Search for the cell housing the specified text and yield its (X, Y) center coordinate. 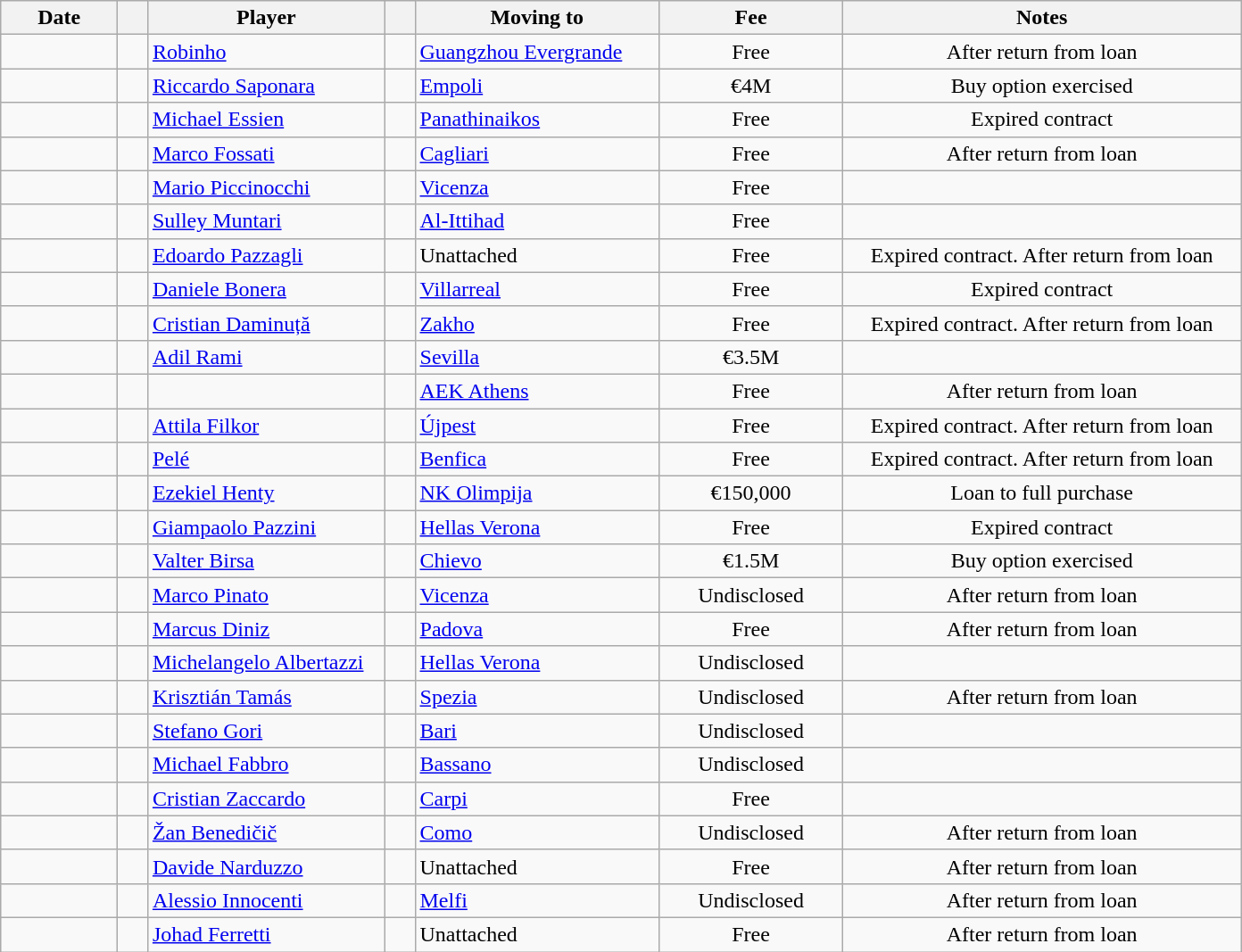
Žan Benedičič (266, 832)
Panathinaikos (537, 120)
Sevilla (537, 357)
€1.5M (751, 561)
Attila Filkor (266, 426)
Johad Ferretti (266, 934)
Empoli (537, 86)
Marco Fossati (266, 153)
Riccardo Saponara (266, 86)
Villarreal (537, 289)
Marcus Diniz (266, 629)
Krisztián Tamás (266, 697)
Padova (537, 629)
Mario Piccinocchi (266, 187)
Moving to (537, 18)
Ezekiel Henty (266, 493)
Cristian Zaccardo (266, 799)
Chievo (537, 561)
Spezia (537, 697)
Marco Pinato (266, 595)
Como (537, 832)
€3.5M (751, 357)
Benfica (537, 459)
Zakho (537, 323)
Michael Essien (266, 120)
Davide Narduzzo (266, 866)
Loan to full purchase (1042, 493)
€4M (751, 86)
Notes (1042, 18)
€150,000 (751, 493)
Carpi (537, 799)
Fee (751, 18)
Alessio Innocenti (266, 900)
NK Olimpija (537, 493)
Újpest (537, 426)
Melfi (537, 900)
Sulley Muntari (266, 221)
Al-Ittihad (537, 221)
Edoardo Pazzagli (266, 255)
Bassano (537, 765)
Bari (537, 731)
Pelé (266, 459)
Cagliari (537, 153)
Michael Fabbro (266, 765)
Guangzhou Evergrande (537, 52)
Giampaolo Pazzini (266, 527)
Valter Birsa (266, 561)
Daniele Bonera (266, 289)
AEK Athens (537, 391)
Michelangelo Albertazzi (266, 663)
Robinho (266, 52)
Date (59, 18)
Player (266, 18)
Adil Rami (266, 357)
Cristian Daminuță (266, 323)
Stefano Gori (266, 731)
